Locate the cell with the specified text and output its (X, Y) center coordinate. 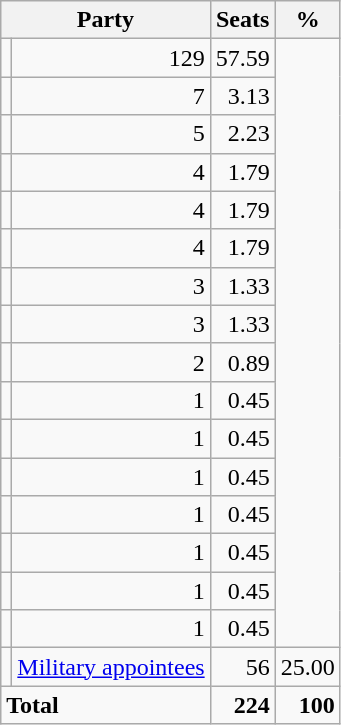
129 (111, 58)
57.59 (242, 58)
100 (308, 705)
7 (111, 96)
Seats (242, 20)
Party (106, 20)
0.89 (242, 362)
Total (106, 705)
5 (111, 134)
Military appointees (111, 667)
2 (111, 362)
3.13 (242, 96)
% (308, 20)
25.00 (308, 667)
56 (242, 667)
224 (242, 705)
2.23 (242, 134)
